Find where the given text appears and provide that cell's center as (x, y) coordinate. 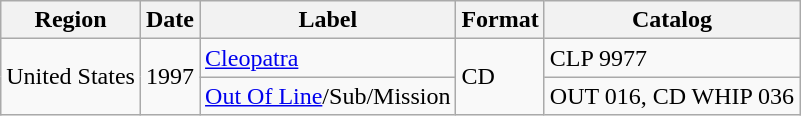
CLP 9977 (672, 58)
United States (71, 77)
Cleopatra (328, 58)
Out Of Line/Sub/Mission (328, 96)
OUT 016, CD WHIP 036 (672, 96)
Label (328, 20)
Date (170, 20)
1997 (170, 77)
Catalog (672, 20)
CD (500, 77)
Format (500, 20)
Region (71, 20)
